Return the (x, y) coordinate for the center point of the cell that contains the specified text.  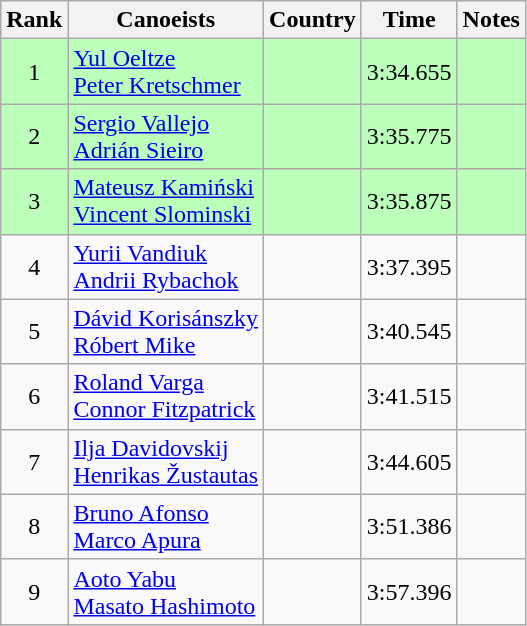
1 (34, 72)
Yurii VandiukAndrii Rybachok (166, 266)
3:40.545 (409, 332)
3:41.515 (409, 396)
2 (34, 136)
3 (34, 202)
Rank (34, 20)
Yul OeltzePeter Kretschmer (166, 72)
Aoto YabuMasato Hashimoto (166, 592)
Sergio VallejoAdrián Sieiro (166, 136)
Dávid KorisánszkyRóbert Mike (166, 332)
4 (34, 266)
Country (313, 20)
7 (34, 462)
Mateusz KamińskiVincent Slominski (166, 202)
3:35.775 (409, 136)
Notes (491, 20)
Bruno AfonsoMarco Apura (166, 526)
9 (34, 592)
5 (34, 332)
Canoeists (166, 20)
Ilja DavidovskijHenrikas Žustautas (166, 462)
Time (409, 20)
Roland VargaConnor Fitzpatrick (166, 396)
3:51.386 (409, 526)
3:44.605 (409, 462)
6 (34, 396)
3:34.655 (409, 72)
8 (34, 526)
3:35.875 (409, 202)
3:57.396 (409, 592)
3:37.395 (409, 266)
